Extract the (x, y) coordinate from the center of the cell holding the provided text.  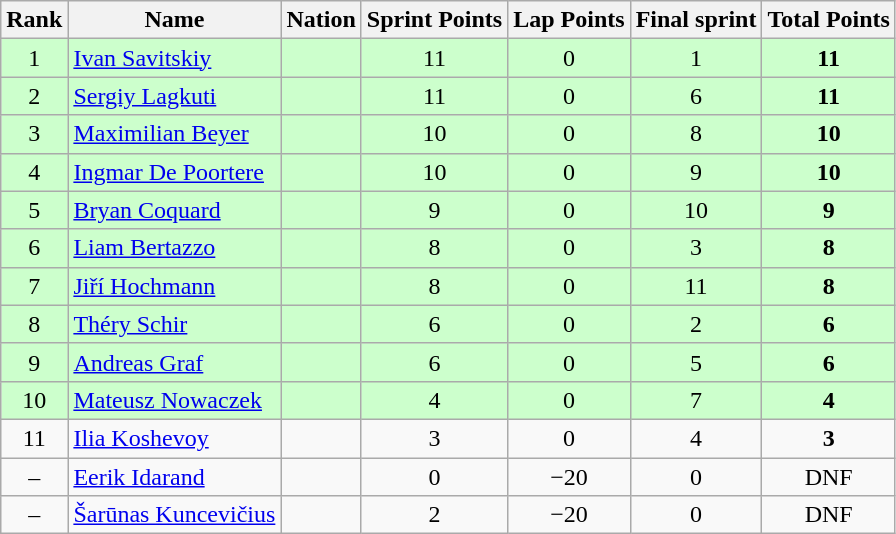
Ilia Koshevoy (174, 438)
Nation (321, 20)
Liam Bertazzo (174, 248)
Jiří Hochmann (174, 286)
Name (174, 20)
Eerik Idarand (174, 477)
Rank (34, 20)
Théry Schir (174, 324)
Ivan Savitskiy (174, 58)
Bryan Coquard (174, 210)
Final sprint (696, 20)
Mateusz Nowaczek (174, 400)
Andreas Graf (174, 362)
Sergiy Lagkuti (174, 96)
Ingmar De Poortere (174, 172)
Total Points (829, 20)
Sprint Points (434, 20)
Šarūnas Kuncevičius (174, 515)
Lap Points (569, 20)
Maximilian Beyer (174, 134)
